Return [x, y] of the center of cell containing provided text 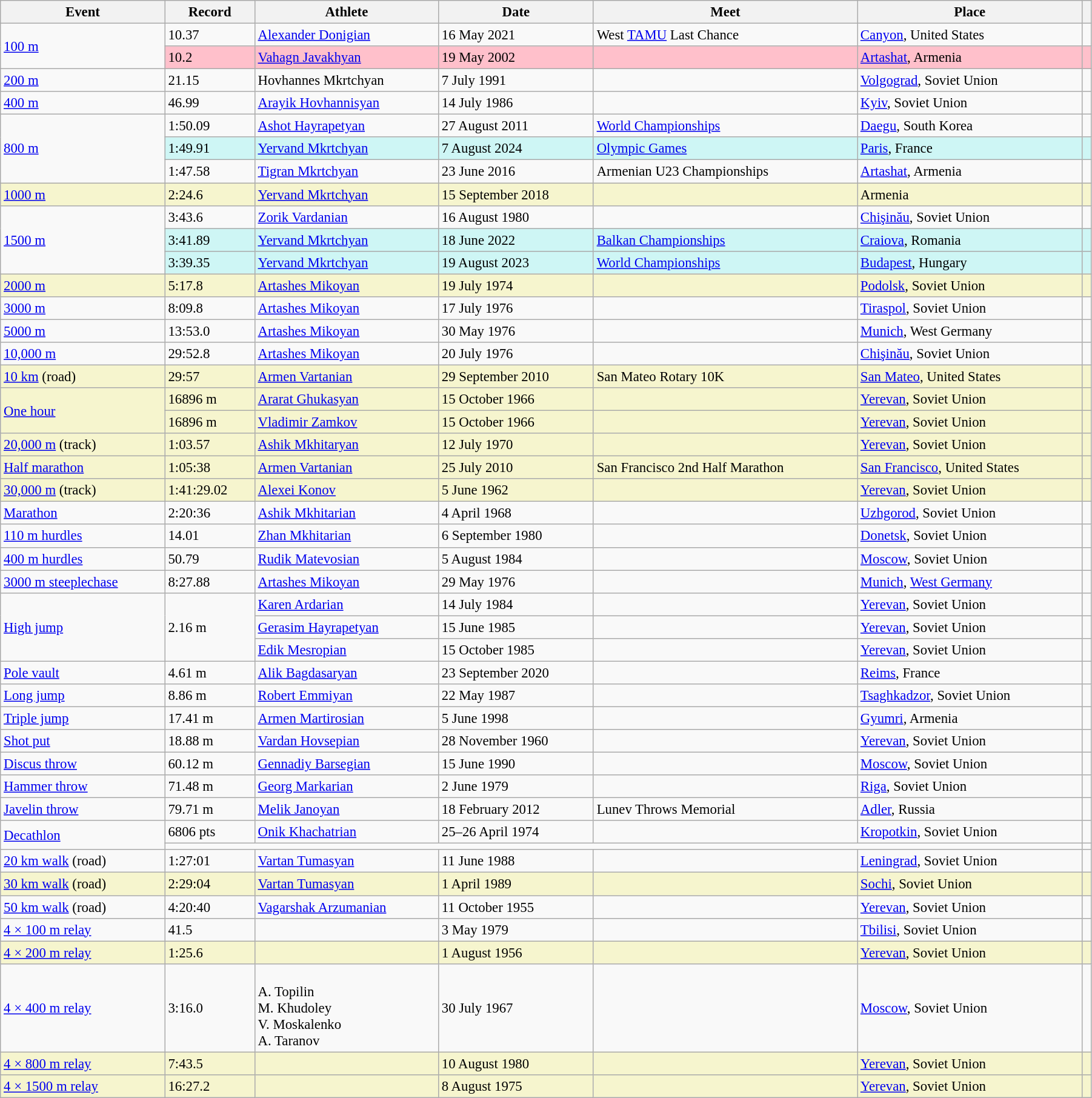
Gyumri, Armenia [970, 718]
79.71 m [210, 810]
Date [516, 12]
16:27.2 [210, 1086]
Javelin throw [82, 810]
10,000 m [82, 354]
Tsaghkadzor, Soviet Union [970, 696]
1:05:38 [210, 468]
110 m hurdles [82, 536]
2 June 1979 [516, 787]
Ararat Ghukasyan [347, 399]
23 September 2020 [516, 673]
12 July 1970 [516, 445]
Discus throw [82, 764]
1:27:01 [210, 861]
Paris, France [970, 148]
1:50.09 [210, 126]
Georg Markarian [347, 787]
4 × 1500 m relay [82, 1086]
Melik Janoyan [347, 810]
4 × 400 m relay [82, 1008]
3000 m steeplechase [82, 582]
Tiraspol, Soviet Union [970, 308]
50.79 [210, 559]
400 m [82, 103]
Craiova, Romania [970, 240]
50 km walk (road) [82, 907]
Half marathon [82, 468]
29:57 [210, 376]
2:29:04 [210, 884]
Daegu, South Korea [970, 126]
Pole vault [82, 673]
200 m [82, 81]
5000 m [82, 331]
3:16.0 [210, 1008]
15 October 1985 [516, 650]
5:17.8 [210, 285]
19 August 2023 [516, 262]
Athlete [347, 12]
Long jump [82, 696]
Meet [725, 12]
10 August 1980 [516, 1063]
4 × 100 m relay [82, 930]
Karen Ardarian [347, 604]
46.99 [210, 103]
6806 pts [210, 832]
19 May 2002 [516, 58]
1:47.58 [210, 171]
San Mateo, United States [970, 376]
23 June 2016 [516, 171]
14 July 1984 [516, 604]
Tigran Mkrtchyan [347, 171]
Canyon, United States [970, 35]
30,000 m (track) [82, 490]
Triple jump [82, 718]
4 April 1968 [516, 513]
Leningrad, Soviet Union [970, 861]
3:43.6 [210, 217]
10.37 [210, 35]
Robert Emmiyan [347, 696]
San Francisco, United States [970, 468]
15 September 2018 [516, 195]
Zorik Vardanian [347, 217]
15 June 1985 [516, 627]
Adler, Russia [970, 810]
41.5 [210, 930]
2000 m [82, 285]
Sochi, Soviet Union [970, 884]
West TAMU Last Chance [725, 35]
Event [82, 12]
Gennadiy Barsegian [347, 764]
16 August 1980 [516, 217]
7:43.5 [210, 1063]
Balkan Championships [725, 240]
29 September 2010 [516, 376]
6 September 1980 [516, 536]
Lunev Throws Memorial [725, 810]
2:24.6 [210, 195]
1000 m [82, 195]
Marathon [82, 513]
Budapest, Hungary [970, 262]
13:53.0 [210, 331]
Gerasim Hayrapetyan [347, 627]
Reims, France [970, 673]
Vahagn Javakhyan [347, 58]
Shot put [82, 741]
25–26 April 1974 [516, 832]
16 May 2021 [516, 35]
60.12 m [210, 764]
1:03.57 [210, 445]
Ashot Hayrapetyan [347, 126]
1 April 1989 [516, 884]
4 × 200 m relay [82, 953]
Ashik Mkhitaryan [347, 445]
20,000 m (track) [82, 445]
18.88 m [210, 741]
Donetsk, Soviet Union [970, 536]
Riga, Soviet Union [970, 787]
High jump [82, 627]
4:20:40 [210, 907]
800 m [82, 149]
71.48 m [210, 787]
28 November 1960 [516, 741]
Edik Mesropian [347, 650]
5 August 1984 [516, 559]
7 July 1991 [516, 81]
1:49.91 [210, 148]
Zhan Mkhitarian [347, 536]
2.16 m [210, 627]
10.2 [210, 58]
Alik Bagdasaryan [347, 673]
100 m [82, 46]
Alexei Konov [347, 490]
400 m hurdles [82, 559]
25 July 2010 [516, 468]
Rudik Matevosian [347, 559]
4 × 800 m relay [82, 1063]
17.41 m [210, 718]
20 km walk (road) [82, 861]
Record [210, 12]
15 June 1990 [516, 764]
22 May 1987 [516, 696]
1:41:29.02 [210, 490]
Kropotkin, Soviet Union [970, 832]
Ashik Mkhitarian [347, 513]
Alexander Donigian [347, 35]
4.61 m [210, 673]
Hovhannes Mkrtchyan [347, 81]
Kyiv, Soviet Union [970, 103]
Hammer throw [82, 787]
8.86 m [210, 696]
San Francisco 2nd Half Marathon [725, 468]
30 July 1967 [516, 1008]
3 May 1979 [516, 930]
Arayik Hovhannisyan [347, 103]
5 June 1998 [516, 718]
Armenian U23 Championships [725, 171]
29:52.8 [210, 354]
14 July 1986 [516, 103]
21.15 [210, 81]
Place [970, 12]
30 May 1976 [516, 331]
30 km walk (road) [82, 884]
One hour [82, 411]
1500 m [82, 240]
29 May 1976 [516, 582]
18 June 2022 [516, 240]
8 August 1975 [516, 1086]
10 km (road) [82, 376]
Podolsk, Soviet Union [970, 285]
1 August 1956 [516, 953]
A. TopilinM. KhudoleyV. MoskalenkoA. Taranov [347, 1008]
27 August 2011 [516, 126]
2:20:36 [210, 513]
3:41.89 [210, 240]
Decathlon [82, 835]
5 June 1962 [516, 490]
Uzhgorod, Soviet Union [970, 513]
Volgograd, Soviet Union [970, 81]
Onik Khachatrian [347, 832]
19 July 1974 [516, 285]
11 October 1955 [516, 907]
3:39.35 [210, 262]
18 February 2012 [516, 810]
Vladimir Zamkov [347, 422]
14.01 [210, 536]
San Mateo Rotary 10K [725, 376]
Vagarshak Arzumanian [347, 907]
17 July 1976 [516, 308]
8:27.88 [210, 582]
3000 m [82, 308]
Armen Martirosian [347, 718]
Olympic Games [725, 148]
Tbilisi, Soviet Union [970, 930]
8:09.8 [210, 308]
Armenia [970, 195]
1:25.6 [210, 953]
20 July 1976 [516, 354]
7 August 2024 [516, 148]
11 June 1988 [516, 861]
Vardan Hovsepian [347, 741]
